Provide the (X, Y) coordinate of the cell's center where the given text is located.  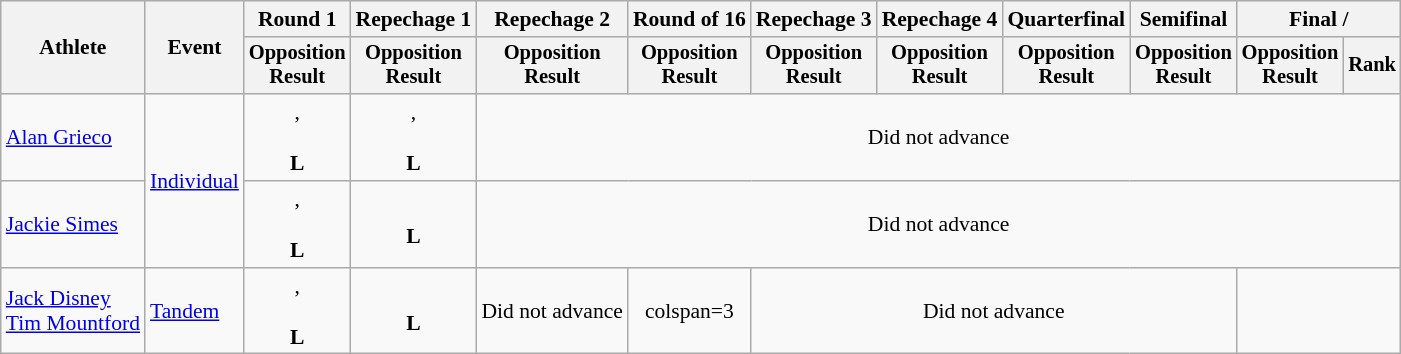
Repechage 2 (552, 19)
Jackie Simes (73, 224)
L (413, 224)
Athlete (73, 48)
Repechage 4 (940, 19)
Final / (1319, 19)
Event (194, 48)
Round 1 (298, 19)
Round of 16 (690, 19)
Alan Grieco (73, 138)
Individual (194, 180)
Repechage 1 (413, 19)
Semifinal (1184, 19)
Rank (1372, 66)
Repechage 3 (814, 19)
Quarterfinal (1066, 19)
